Scan for the cell matching the given text and deliver its (X, Y) coordinate at center. 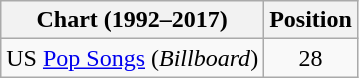
Position (311, 20)
Chart (1992–2017) (132, 20)
28 (311, 58)
US Pop Songs (Billboard) (132, 58)
